Provide the (x, y) coordinate of the cell's center where the given text is located.  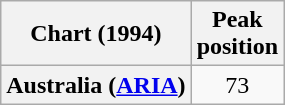
73 (237, 85)
Peakposition (237, 34)
Australia (ARIA) (96, 85)
Chart (1994) (96, 34)
